For the text-containing cell, return its midpoint in (x, y) coordinate format. 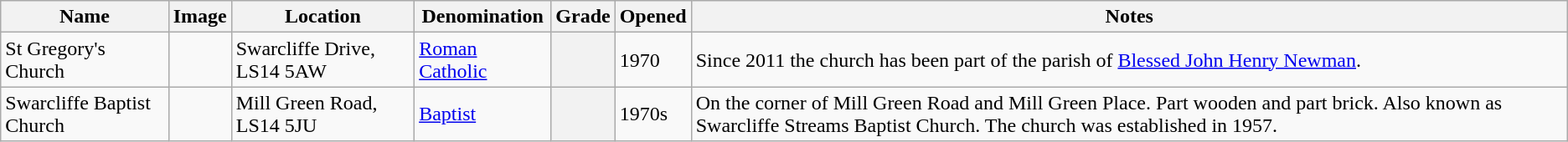
Image (199, 17)
Name (85, 17)
1970 (653, 60)
Opened (653, 17)
Baptist (482, 114)
Swarcliffe Drive, LS14 5AW (322, 60)
Since 2011 the church has been part of the parish of Blessed John Henry Newman. (1129, 60)
Roman Catholic (482, 60)
Notes (1129, 17)
St Gregory's Church (85, 60)
Swarcliffe Baptist Church (85, 114)
Location (322, 17)
Grade (583, 17)
1970s (653, 114)
Denomination (482, 17)
Mill Green Road, LS14 5JU (322, 114)
